Capture the cell that displays the provided text and extract its [x, y] central coordinate. 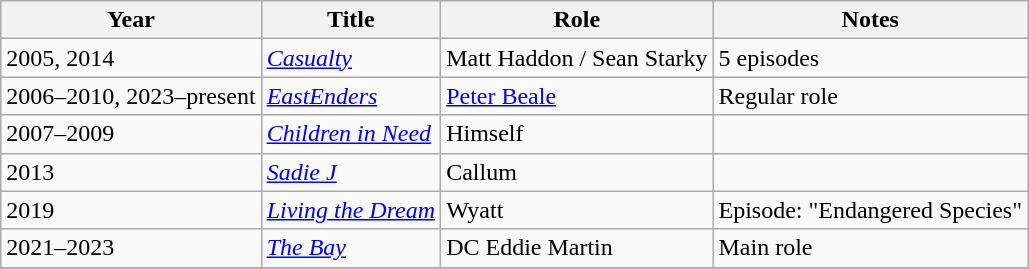
Year [131, 20]
Episode: "Endangered Species" [870, 210]
2021–2023 [131, 248]
Title [350, 20]
Peter Beale [577, 96]
2013 [131, 172]
DC Eddie Martin [577, 248]
Living the Dream [350, 210]
2005, 2014 [131, 58]
Sadie J [350, 172]
2006–2010, 2023–present [131, 96]
Notes [870, 20]
The Bay [350, 248]
2007–2009 [131, 134]
Children in Need [350, 134]
2019 [131, 210]
Matt Haddon / Sean Starky [577, 58]
Wyatt [577, 210]
Role [577, 20]
Callum [577, 172]
Main role [870, 248]
Himself [577, 134]
Casualty [350, 58]
EastEnders [350, 96]
Regular role [870, 96]
5 episodes [870, 58]
